Search for the cell housing the specified text and yield its [X, Y] center coordinate. 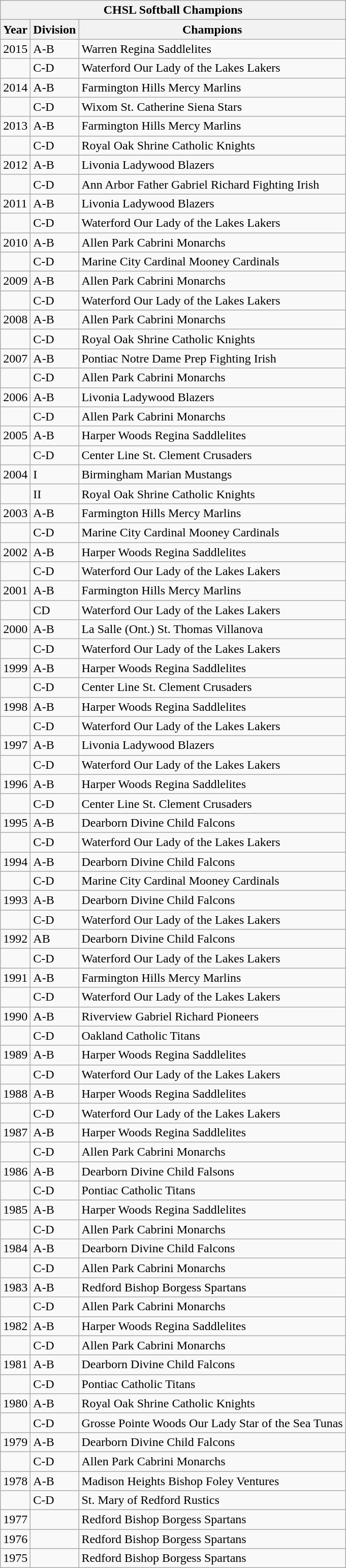
1978 [15, 1481]
AB [55, 939]
2002 [15, 552]
1994 [15, 862]
2000 [15, 629]
2015 [15, 49]
2007 [15, 358]
1982 [15, 1326]
1995 [15, 823]
2006 [15, 397]
1986 [15, 1171]
CD [55, 610]
1993 [15, 900]
1989 [15, 1055]
St. Mary of Redford Rustics [212, 1500]
1979 [15, 1442]
1992 [15, 939]
2010 [15, 243]
1988 [15, 1094]
2014 [15, 87]
Ann Arbor Father Gabriel Richard Fighting Irish [212, 184]
2008 [15, 320]
1990 [15, 1016]
1984 [15, 1249]
1998 [15, 707]
2009 [15, 281]
2004 [15, 474]
Madison Heights Bishop Foley Ventures [212, 1481]
1999 [15, 668]
1987 [15, 1132]
1997 [15, 745]
Riverview Gabriel Richard Pioneers [212, 1016]
2013 [15, 126]
1983 [15, 1287]
2001 [15, 591]
2003 [15, 513]
1991 [15, 978]
1980 [15, 1403]
2005 [15, 436]
1996 [15, 784]
CHSL Softball Champions [173, 10]
1975 [15, 1558]
Birmingham Marian Mustangs [212, 474]
1985 [15, 1210]
Champions [212, 29]
Pontiac Notre Dame Prep Fighting Irish [212, 358]
Dearborn Divine Child Falsons [212, 1171]
1976 [15, 1539]
2011 [15, 203]
I [55, 474]
Year [15, 29]
Grosse Pointe Woods Our Lady Star of the Sea Tunas [212, 1423]
Wixom St. Catherine Siena Stars [212, 107]
Division [55, 29]
Oakland Catholic Titans [212, 1036]
2012 [15, 165]
La Salle (Ont.) St. Thomas Villanova [212, 629]
II [55, 494]
1977 [15, 1520]
Warren Regina Saddlelites [212, 49]
1981 [15, 1365]
